Detect which cell encompasses the target text, then output its [X, Y] center coordinate. 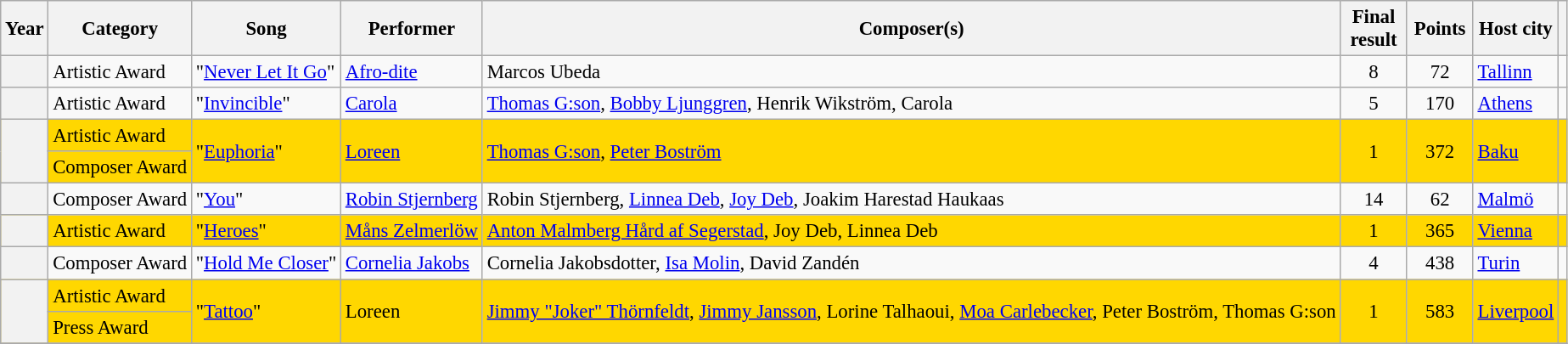
Tallinn [1515, 72]
"Tattoo" [266, 311]
438 [1440, 263]
Anton Malmberg Hård af Segerstad, Joy Deb, Linnea Deb [912, 232]
"Hold Me Closer" [266, 263]
"You" [266, 200]
Vienna [1515, 232]
Cornelia Jakobsdotter, Isa Molin, David Zandén [912, 263]
Robin Stjernberg, Linnea Deb, Joy Deb, Joakim Harestad Haukaas [912, 200]
14 [1374, 200]
Afro-dite [411, 72]
5 [1374, 104]
Robin Stjernberg [411, 200]
Finalresult [1374, 29]
Måns Zelmerlöw [411, 232]
Thomas G:son, Peter Boström [912, 151]
4 [1374, 263]
"Invincible" [266, 104]
Turin [1515, 263]
Composer(s) [912, 29]
Category [121, 29]
Malmö [1515, 200]
"Heroes" [266, 232]
8 [1374, 72]
Liverpool [1515, 311]
583 [1440, 311]
365 [1440, 232]
Thomas G:son, Bobby Ljunggren, Henrik Wikström, Carola [912, 104]
Press Award [121, 327]
372 [1440, 151]
62 [1440, 200]
"Euphoria" [266, 151]
Host city [1515, 29]
Baku [1515, 151]
Song [266, 29]
72 [1440, 72]
Points [1440, 29]
"Never Let It Go" [266, 72]
Cornelia Jakobs [411, 263]
Performer [411, 29]
Carola [411, 104]
Year [25, 29]
Marcos Ubeda [912, 72]
Jimmy "Joker" Thörnfeldt, Jimmy Jansson, Lorine Talhaoui, Moa Carlebecker, Peter Boström, Thomas G:son [912, 311]
Athens [1515, 104]
170 [1440, 104]
